From the cell containing the given text, extract its center point as [X, Y] coordinate. 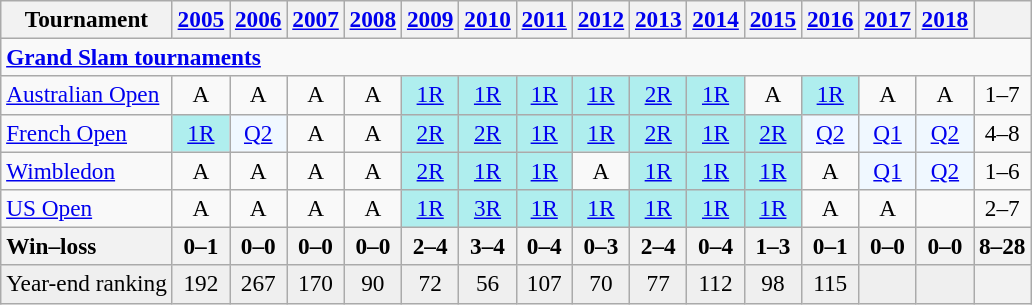
2–7 [1002, 208]
8–28 [1002, 246]
Wimbledon [86, 170]
112 [716, 284]
2012 [600, 19]
Tournament [86, 19]
French Open [86, 133]
2008 [372, 19]
3–4 [488, 246]
2013 [658, 19]
98 [772, 284]
2015 [772, 19]
267 [258, 284]
192 [200, 284]
70 [600, 284]
1–3 [772, 246]
2011 [544, 19]
115 [830, 284]
Australian Open [86, 95]
2017 [888, 19]
Grand Slam tournaments [516, 57]
2007 [316, 19]
2014 [716, 19]
90 [372, 284]
77 [658, 284]
1–6 [1002, 170]
2009 [430, 19]
4–8 [1002, 133]
1–7 [1002, 95]
2010 [488, 19]
0–3 [600, 246]
170 [316, 284]
2016 [830, 19]
2006 [258, 19]
107 [544, 284]
Win–loss [86, 246]
US Open [86, 208]
56 [488, 284]
2018 [944, 19]
72 [430, 284]
3R [488, 208]
Year-end ranking [86, 284]
2005 [200, 19]
